For the text-containing cell, return its midpoint in (X, Y) coordinate format. 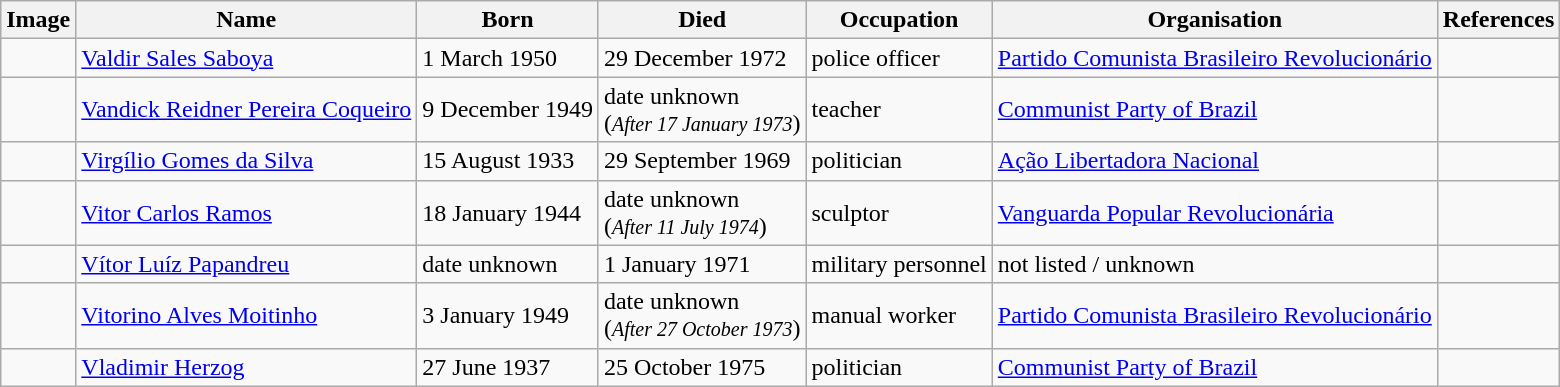
Vitor Carlos Ramos (246, 212)
29 December 1972 (702, 58)
Vandick Reidner Pereira Coqueiro (246, 110)
29 September 1969 (702, 161)
27 June 1937 (508, 367)
Occupation (899, 20)
1 January 1971 (702, 264)
Vítor Luíz Papandreu (246, 264)
Virgílio Gomes da Silva (246, 161)
police officer (899, 58)
date unknown(After 11 July 1974) (702, 212)
date unknown (508, 264)
3 January 1949 (508, 316)
Name (246, 20)
Image (38, 20)
1 March 1950 (508, 58)
date unknown(After 27 October 1973) (702, 316)
25 October 1975 (702, 367)
Born (508, 20)
Died (702, 20)
18 January 1944 (508, 212)
9 December 1949 (508, 110)
sculptor (899, 212)
Vladimir Herzog (246, 367)
Vitorino Alves Moitinho (246, 316)
Organisation (1214, 20)
manual worker (899, 316)
teacher (899, 110)
Valdir Sales Saboya (246, 58)
date unknown(After 17 January 1973) (702, 110)
References (1498, 20)
Vanguarda Popular Revolucionária (1214, 212)
not listed / unknown (1214, 264)
Ação Libertadora Nacional (1214, 161)
15 August 1933 (508, 161)
military personnel (899, 264)
